Return the [X, Y] coordinate for the center point of the cell that contains the specified text.  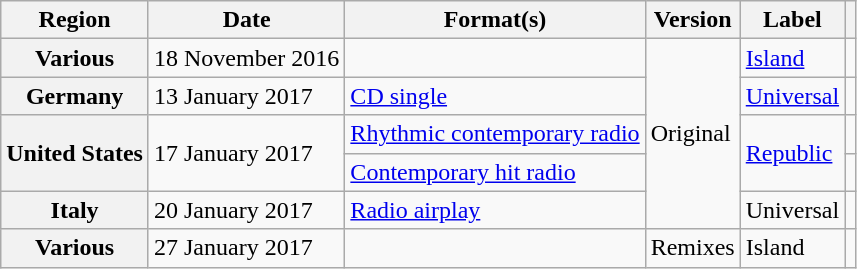
Region [75, 20]
Germany [75, 96]
27 January 2017 [246, 248]
Date [246, 20]
Format(s) [495, 20]
CD single [495, 96]
Version [692, 20]
20 January 2017 [246, 210]
17 January 2017 [246, 153]
Remixes [692, 248]
Rhythmic contemporary radio [495, 134]
Italy [75, 210]
Original [692, 134]
13 January 2017 [246, 96]
Republic [792, 153]
Contemporary hit radio [495, 172]
United States [75, 153]
18 November 2016 [246, 58]
Label [792, 20]
Radio airplay [495, 210]
